Provide the [X, Y] coordinate of the cell's center where the given text is located.  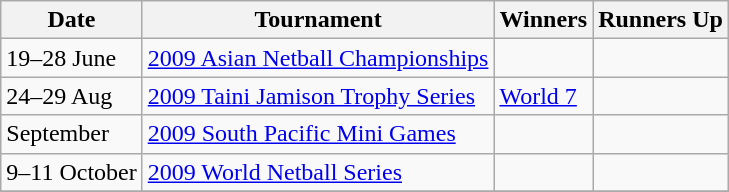
Runners Up [661, 20]
Tournament [318, 20]
2009 Asian Netball Championships [318, 58]
World 7 [544, 96]
2009 World Netball Series [318, 172]
24–29 Aug [72, 96]
2009 South Pacific Mini Games [318, 134]
19–28 June [72, 58]
9–11 October [72, 172]
Winners [544, 20]
September [72, 134]
2009 Taini Jamison Trophy Series [318, 96]
Date [72, 20]
